Scan for the cell matching the given text and deliver its (x, y) coordinate at center. 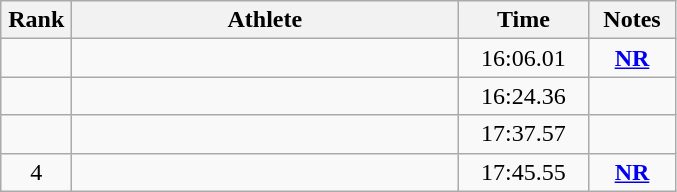
17:45.55 (524, 172)
16:24.36 (524, 96)
16:06.01 (524, 58)
17:37.57 (524, 134)
Athlete (265, 20)
Notes (632, 20)
Rank (36, 20)
Time (524, 20)
4 (36, 172)
